From the cell containing the given text, extract its center point as [X, Y] coordinate. 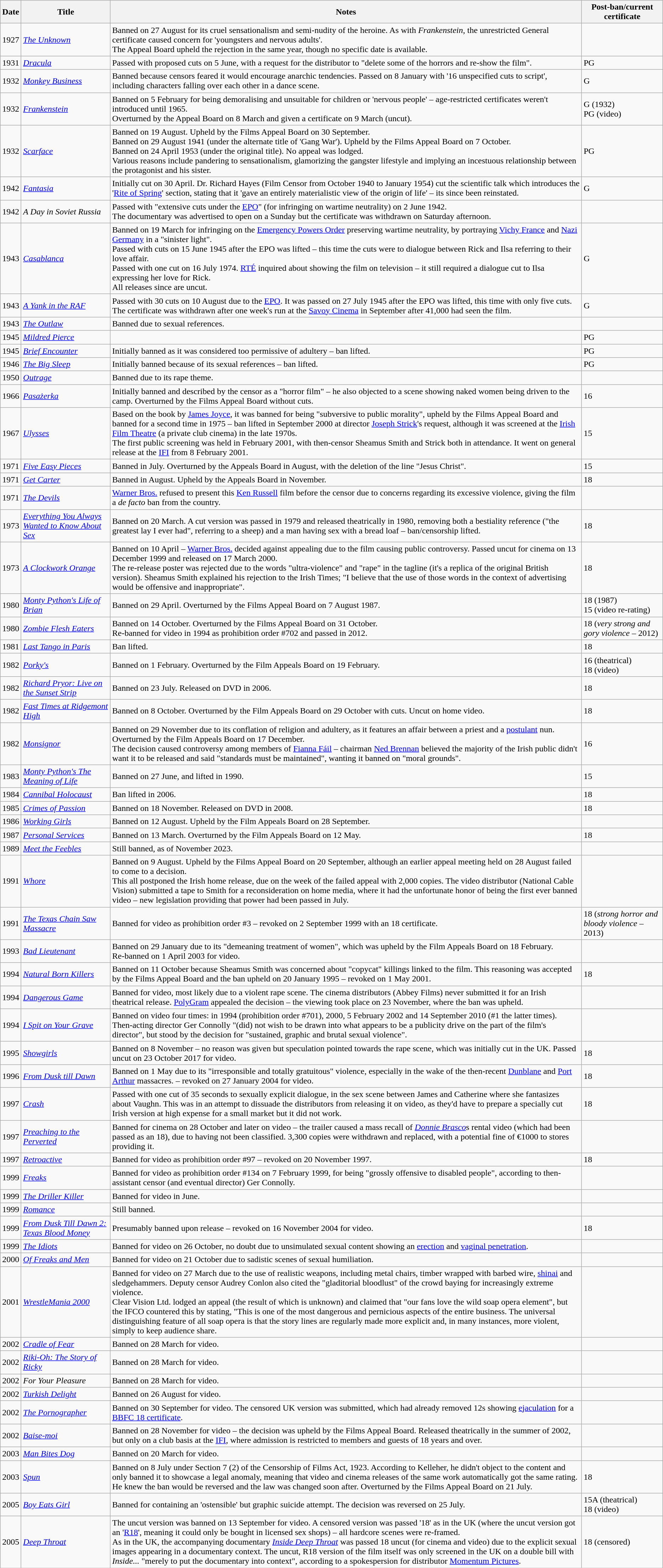
Boy Eats Girl [66, 1505]
Banned for video as prohibition order #3 – revoked on 2 September 1999 with an 18 certificate. [346, 923]
The Idiots [66, 1246]
Scarface [66, 151]
Frankenstein [66, 109]
Spun [66, 1477]
Baise-moi [66, 1435]
18 (very strong and gory violence – 2012) [622, 628]
Zombie Flesh Eaters [66, 628]
Monty Python's The Meaning of Life [66, 776]
Banned for containing an 'ostensible' but graphic suicide attempt. The decision was reversed on 25 July. [346, 1505]
1983 [11, 776]
1950 [11, 378]
1984 [11, 795]
Banned on 23 July. Released on DVD in 2006. [346, 688]
Retroactive [66, 1160]
16 (theatrical)18 (video) [622, 665]
A Clockwork Orange [66, 568]
Banned on 27 June, and lifted in 1990. [346, 776]
Richard Pryor: Live on the Sunset Strip [66, 688]
Bad Lieutenant [66, 951]
G (1932)PG (video) [622, 109]
Get Carter [66, 480]
Banned on 1 February. Overturned by the Film Appeals Board on 19 February. [346, 665]
Casablanca [66, 258]
1987 [11, 835]
1946 [11, 364]
Date [11, 12]
Banned in August. Upheld by the Appeals Board in November. [346, 480]
Preaching to the Perverted [66, 1136]
Banned on 14 October. Overturned by the Films Appeal Board on 31 October.Re-banned for video in 1994 as prohibition order #702 and passed in 2012. [346, 628]
Banned on 26 August for video. [346, 1394]
Natural Born Killers [66, 974]
Still banned, as of November 2023. [346, 849]
The Texas Chain Saw Massacre [66, 923]
Riki-Oh: The Story of Ricky [66, 1362]
Ulysses [66, 433]
Fast Times at Ridgemont High [66, 711]
1967 [11, 433]
Banned in July. Overturned by the Appeals Board in August, with the deletion of the line "Jesus Christ". [346, 466]
2000 [11, 1260]
Notes [346, 12]
1986 [11, 822]
Dracula [66, 63]
A Day in Soviet Russia [66, 211]
Of Freaks and Men [66, 1260]
Man Bites Dog [66, 1454]
1989 [11, 849]
Everything You Always Wanted to Know About Sex [66, 526]
Last Tango in Paris [66, 646]
I Spit on Your Grave [66, 1025]
Crimes of Passion [66, 808]
Monsignor [66, 744]
Presumably banned upon release – revoked on 16 November 2004 for video. [346, 1228]
Ban lifted. [346, 646]
Monty Python's Life of Brian [66, 605]
From Dusk Till Dawn 2: Texas Blood Money [66, 1228]
For Your Pleasure [66, 1381]
Title [66, 12]
1927 [11, 40]
Brief Encounter [66, 351]
Banned on 12 August. Upheld by the Film Appeals Board on 28 September. [346, 822]
The Pornographer [66, 1412]
Outrage [66, 378]
Banned on 30 September for video. The censored UK version was submitted, which had already removed 12s showing ejaculation for a BBFC 18 certificate. [346, 1412]
Five Easy Pieces [66, 466]
Whore [66, 881]
The Big Sleep [66, 364]
Deep Throat [66, 1542]
1985 [11, 808]
Working Girls [66, 822]
A Yank in the RAF [66, 306]
Turkish Delight [66, 1394]
Monkey Business [66, 81]
Initially banned because of its sexual references – ban lifted. [346, 364]
Personal Services [66, 835]
1966 [11, 396]
18 (strong horror and bloody violence – 2013) [622, 923]
Banned on 8 October. Overturned by the Film Appeals Board on 29 October with cuts. Uncut on home video. [346, 711]
Initially banned as it was considered too permissive of adultery – ban lifted. [346, 351]
15A (theatrical)18 (video) [622, 1505]
Fantasia [66, 189]
Passed with proposed cuts on 5 June, with a request for the distributor to "delete some of the horrors and re-show the film". [346, 63]
Cradle of Fear [66, 1344]
Pasażerka [66, 396]
Dangerous Game [66, 997]
Meet the Feebles [66, 849]
Banned due to sexual references. [346, 324]
Banned for video as prohibition order #97 – revoked on 20 November 1997. [346, 1160]
Cannibal Holocaust [66, 795]
WrestleMania 2000 [66, 1302]
Mildred Pierce [66, 337]
Freaks [66, 1178]
Crash [66, 1104]
1995 [11, 1053]
18 (1987)15 (video re-rating) [622, 605]
Banned on 13 March. Overturned by the Film Appeals Board on 12 May. [346, 835]
Banned on 20 March for video. [346, 1454]
1981 [11, 646]
Banned for video on 21 October due to sadistic scenes of sexual humiliation. [346, 1260]
Banned due to its rape theme. [346, 378]
18 (censored) [622, 1542]
The Driller Killer [66, 1196]
Porky's [66, 665]
Banned for video on 26 October, no doubt due to unsimulated sexual content showing an erection and vaginal penetration. [346, 1246]
2001 [11, 1302]
1996 [11, 1076]
Romance [66, 1210]
The Unknown [66, 40]
Banned on 18 November. Released on DVD in 2008. [346, 808]
Showgirls [66, 1053]
From Dusk till Dawn [66, 1076]
Ban lifted in 2006. [346, 795]
The Devils [66, 498]
1993 [11, 951]
The Outlaw [66, 324]
Banned on 29 April. Overturned by the Films Appeal Board on 7 August 1987. [346, 605]
1931 [11, 63]
Post-ban/current certificate [622, 12]
Banned for video in June. [346, 1196]
Still banned. [346, 1210]
